For the text-containing cell, return its midpoint in (x, y) coordinate format. 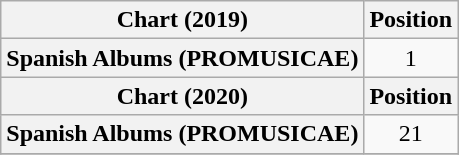
Chart (2020) (182, 96)
1 (411, 58)
Chart (2019) (182, 20)
21 (411, 134)
